Search for the cell housing the specified text and yield its [x, y] center coordinate. 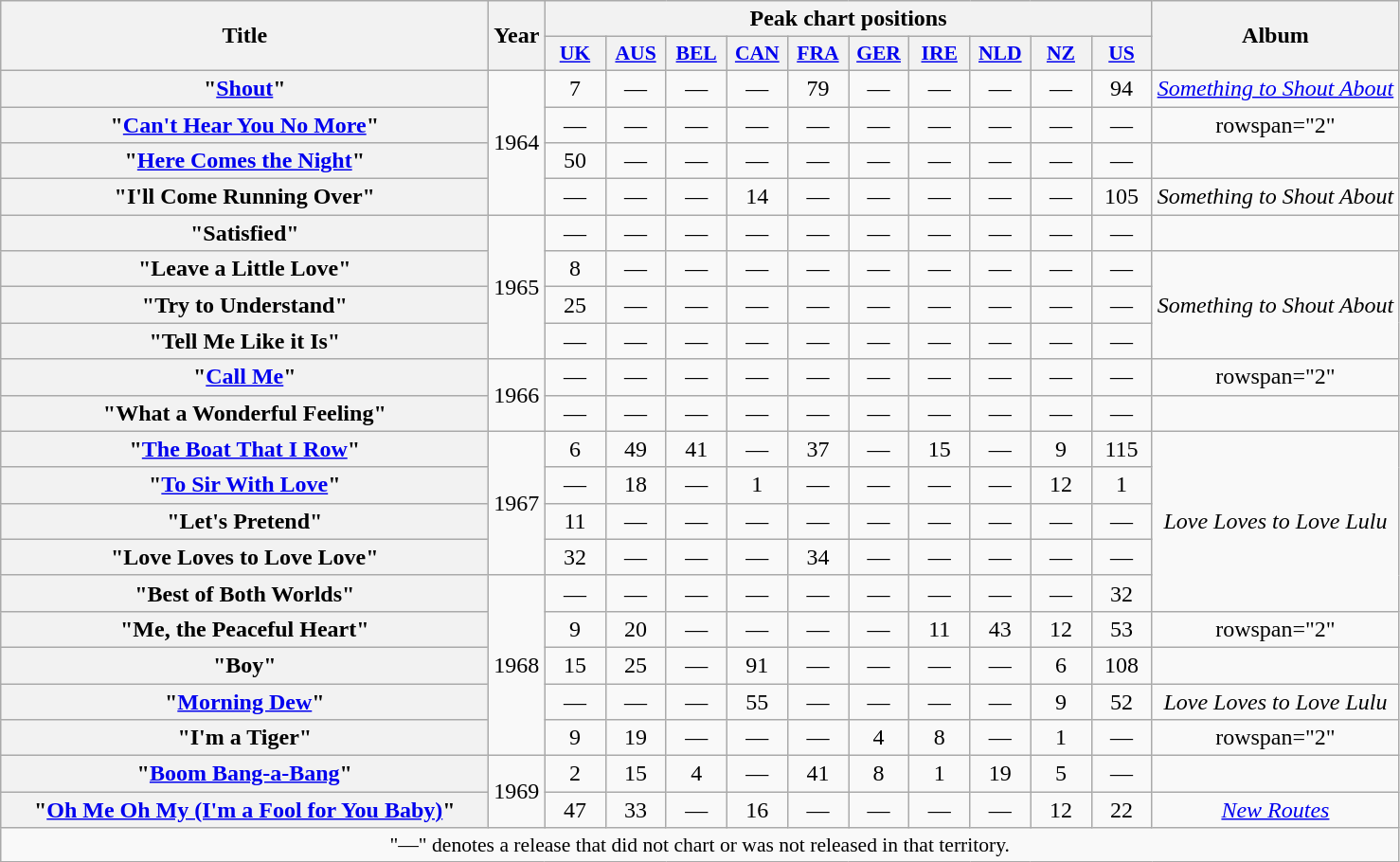
"What a Wonderful Feeling" [244, 413]
AUS [636, 54]
2 [575, 774]
1969 [517, 792]
IRE [940, 54]
1966 [517, 395]
55 [757, 702]
79 [817, 88]
"Love Loves to Love Love" [244, 557]
50 [575, 161]
"Satisfied" [244, 233]
"Morning Dew" [244, 702]
52 [1122, 702]
37 [817, 449]
94 [1122, 88]
"To Sir With Love" [244, 485]
1967 [517, 503]
"—" denotes a release that did not chart or was not released in that territory. [700, 845]
"Oh Me Oh My (I'm a Fool for You Baby)" [244, 810]
"Call Me" [244, 377]
GER [879, 54]
Peak chart positions [849, 19]
91 [757, 665]
105 [1122, 197]
1965 [517, 287]
"Here Comes the Night" [244, 161]
"I'll Come Running Over" [244, 197]
34 [817, 557]
Title [244, 36]
"Let's Pretend" [244, 521]
NLD [1000, 54]
"Best of Both Worlds" [244, 593]
"Boom Bang-a-Bang" [244, 774]
33 [636, 810]
"Tell Me Like it Is" [244, 341]
"Try to Understand" [244, 305]
22 [1122, 810]
1964 [517, 142]
Year [517, 36]
New Routes [1275, 810]
1968 [517, 665]
"Leave a Little Love" [244, 269]
CAN [757, 54]
20 [636, 629]
NZ [1061, 54]
UK [575, 54]
"Shout" [244, 88]
"Can't Hear You No More" [244, 124]
7 [575, 88]
43 [1000, 629]
53 [1122, 629]
"Me, the Peaceful Heart" [244, 629]
"The Boat That I Row" [244, 449]
108 [1122, 665]
47 [575, 810]
FRA [817, 54]
BEL [696, 54]
14 [757, 197]
"Boy" [244, 665]
18 [636, 485]
16 [757, 810]
49 [636, 449]
US [1122, 54]
Album [1275, 36]
"I'm a Tiger" [244, 738]
5 [1061, 774]
115 [1122, 449]
